For the text-containing cell, return its midpoint in (x, y) coordinate format. 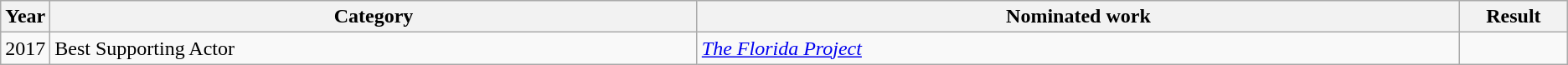
Year (25, 17)
Category (374, 17)
Result (1514, 17)
The Florida Project (1078, 48)
Best Supporting Actor (374, 48)
2017 (25, 48)
Nominated work (1078, 17)
